Search for the cell housing the specified text and yield its (x, y) center coordinate. 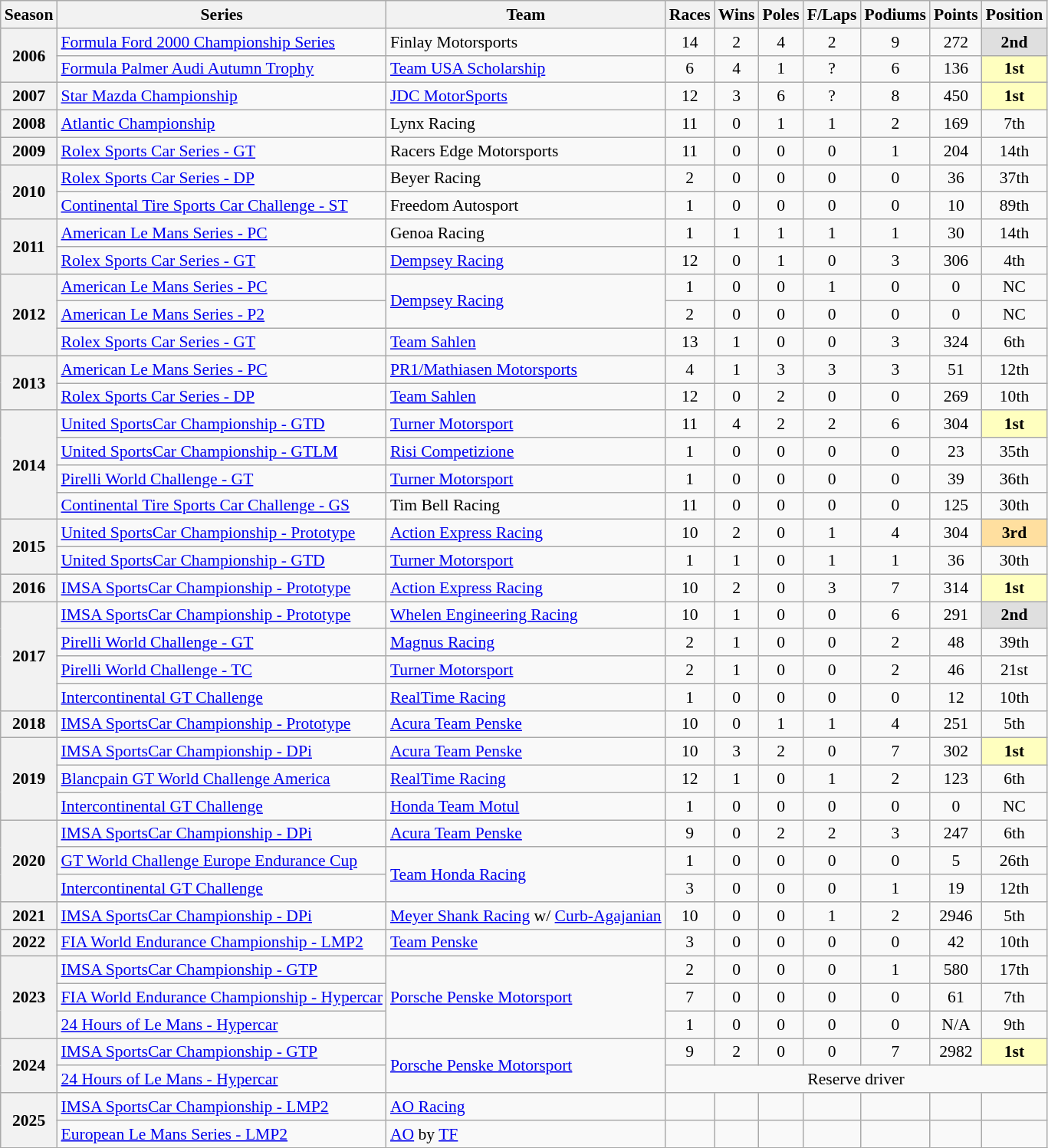
26th (1014, 861)
42 (956, 943)
51 (956, 369)
19 (956, 888)
Magnus Racing (526, 643)
2020 (29, 861)
Formula Palmer Audi Autumn Trophy (221, 69)
4th (1014, 261)
21st (1014, 670)
2013 (29, 383)
FIA World Endurance Championship - Hypercar (221, 998)
306 (956, 261)
Racers Edge Motorsports (526, 151)
2012 (29, 314)
123 (956, 779)
American Le Mans Series - P2 (221, 315)
United SportsCar Championship - Prototype (221, 533)
2022 (29, 943)
Tim Bell Racing (526, 506)
Position (1014, 15)
2018 (29, 724)
89th (1014, 206)
2014 (29, 465)
Whelen Engineering Racing (526, 615)
GT World Challenge Europe Endurance Cup (221, 861)
AO Racing (526, 1107)
Podiums (895, 15)
269 (956, 397)
13 (690, 343)
Honda Team Motul (526, 806)
169 (956, 124)
2946 (956, 916)
125 (956, 506)
204 (956, 151)
Formula Ford 2000 Championship Series (221, 42)
2017 (29, 656)
Continental Tire Sports Car Challenge - GS (221, 506)
N/A (956, 1025)
450 (956, 97)
Pirelli World Challenge - TC (221, 670)
2009 (29, 151)
272 (956, 42)
35th (1014, 451)
2007 (29, 97)
Team (526, 15)
314 (956, 588)
AO by TF (526, 1134)
17th (1014, 970)
5 (956, 861)
JDC MotorSports (526, 97)
291 (956, 615)
14 (690, 42)
136 (956, 69)
2023 (29, 998)
2024 (29, 1065)
247 (956, 834)
39th (1014, 643)
Races (690, 15)
48 (956, 643)
Reserve driver (856, 1080)
30 (956, 233)
23 (956, 451)
580 (956, 970)
2982 (956, 1052)
Points (956, 15)
Genoa Racing (526, 233)
2025 (29, 1120)
Risi Competizione (526, 451)
Finlay Motorsports (526, 42)
Team Penske (526, 943)
2006 (29, 55)
United SportsCar Championship - GTLM (221, 451)
F/Laps (833, 15)
251 (956, 724)
Beyer Racing (526, 179)
Wins (737, 15)
Series (221, 15)
Team USA Scholarship (526, 69)
2011 (29, 247)
Continental Tire Sports Car Challenge - ST (221, 206)
Blancpain GT World Challenge America (221, 779)
European Le Mans Series - LMP2 (221, 1134)
302 (956, 752)
2010 (29, 192)
Team Honda Racing (526, 875)
Atlantic Championship (221, 124)
Poles (781, 15)
Meyer Shank Racing w/ Curb-Agajanian (526, 916)
IMSA SportsCar Championship - LMP2 (221, 1107)
8 (895, 97)
Freedom Autosport (526, 206)
324 (956, 343)
2021 (29, 916)
36th (1014, 479)
2008 (29, 124)
PR1/Mathiasen Motorsports (526, 369)
37th (1014, 179)
Season (29, 15)
2016 (29, 588)
61 (956, 998)
9th (1014, 1025)
39 (956, 479)
2019 (29, 779)
3rd (1014, 533)
FIA World Endurance Championship - LMP2 (221, 943)
46 (956, 670)
Lynx Racing (526, 124)
Star Mazda Championship (221, 97)
2015 (29, 547)
